Detect which cell encompasses the target text, then output its (x, y) center coordinate. 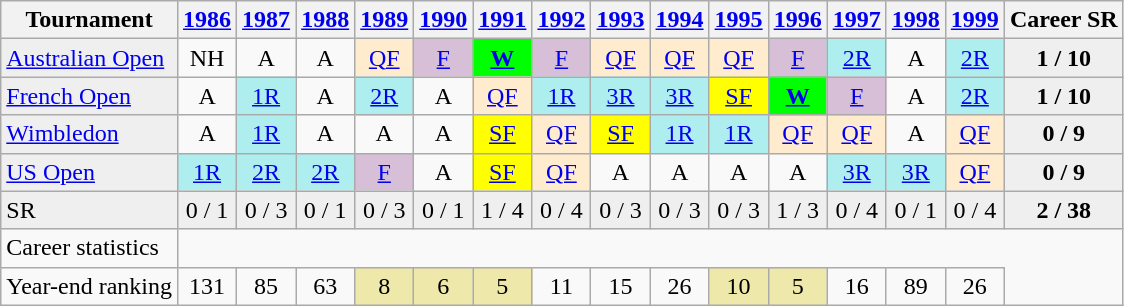
1 / 3 (798, 210)
1997 (856, 20)
1996 (798, 20)
Tournament (90, 20)
16 (856, 286)
Wimbledon (90, 134)
1990 (444, 20)
1999 (974, 20)
SR (90, 210)
1993 (620, 20)
1998 (916, 20)
1994 (680, 20)
Career statistics (90, 248)
1992 (562, 20)
63 (326, 286)
8 (384, 286)
2 / 38 (1064, 210)
1991 (502, 20)
1 / 4 (502, 210)
1988 (326, 20)
1989 (384, 20)
NH (208, 58)
15 (620, 286)
85 (266, 286)
Year-end ranking (90, 286)
10 (738, 286)
French Open (90, 96)
89 (916, 286)
US Open (90, 172)
131 (208, 286)
1995 (738, 20)
Australian Open (90, 58)
11 (562, 286)
Career SR (1064, 20)
1987 (266, 20)
6 (444, 286)
1986 (208, 20)
